Return [x, y] of the center of cell containing provided text 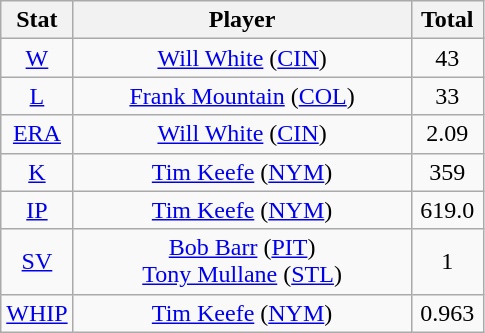
2.09 [447, 134]
WHIP [37, 313]
Bob Barr (PIT)Tony Mullane (STL) [242, 262]
SV [37, 262]
W [37, 58]
Player [242, 20]
619.0 [447, 210]
Frank Mountain (COL) [242, 96]
ERA [37, 134]
Stat [37, 20]
359 [447, 172]
K [37, 172]
1 [447, 262]
43 [447, 58]
IP [37, 210]
Total [447, 20]
33 [447, 96]
L [37, 96]
0.963 [447, 313]
